Return the [x, y] coordinate for the center point of the cell that contains the specified text.  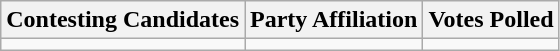
Contesting Candidates [123, 20]
Party Affiliation [334, 20]
Votes Polled [491, 20]
